Output the [X, Y] coordinate of the center of the cell containing the given text.  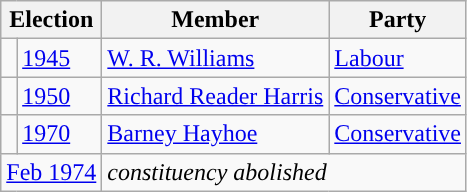
1945 [60, 58]
constituency abolished [284, 172]
Member [216, 20]
Labour [398, 58]
1950 [60, 96]
1970 [60, 134]
Barney Hayhoe [216, 134]
Richard Reader Harris [216, 96]
Feb 1974 [52, 172]
Election [52, 20]
W. R. Williams [216, 58]
Party [398, 20]
